Scan for the cell matching the given text and deliver its (X, Y) coordinate at center. 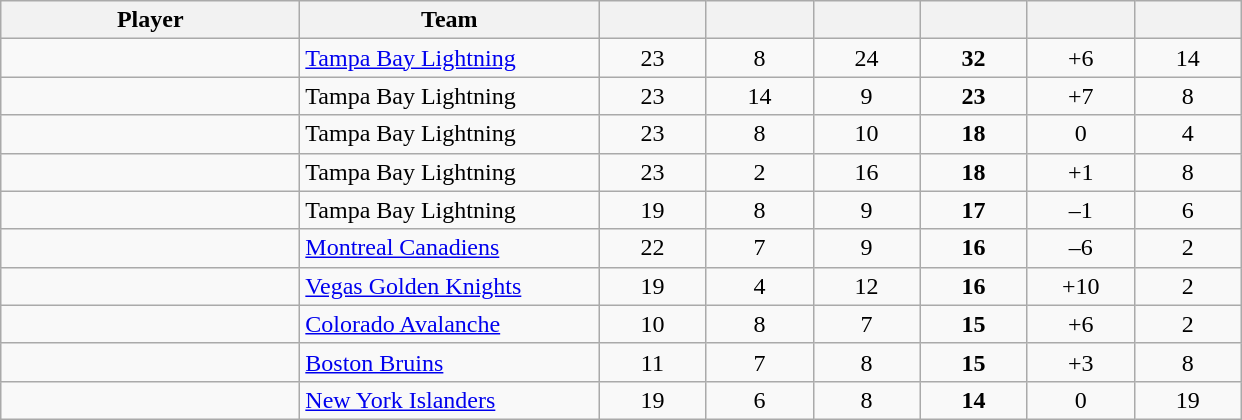
–6 (1080, 248)
24 (866, 58)
+7 (1080, 96)
+1 (1080, 172)
New York Islanders (450, 400)
11 (652, 362)
32 (974, 58)
Vegas Golden Knights (450, 286)
+3 (1080, 362)
–1 (1080, 210)
Player (150, 20)
Colorado Avalanche (450, 324)
12 (866, 286)
17 (974, 210)
+10 (1080, 286)
Team (450, 20)
22 (652, 248)
Boston Bruins (450, 362)
Montreal Canadiens (450, 248)
